Output the (x, y) coordinate of the center of the cell containing the given text.  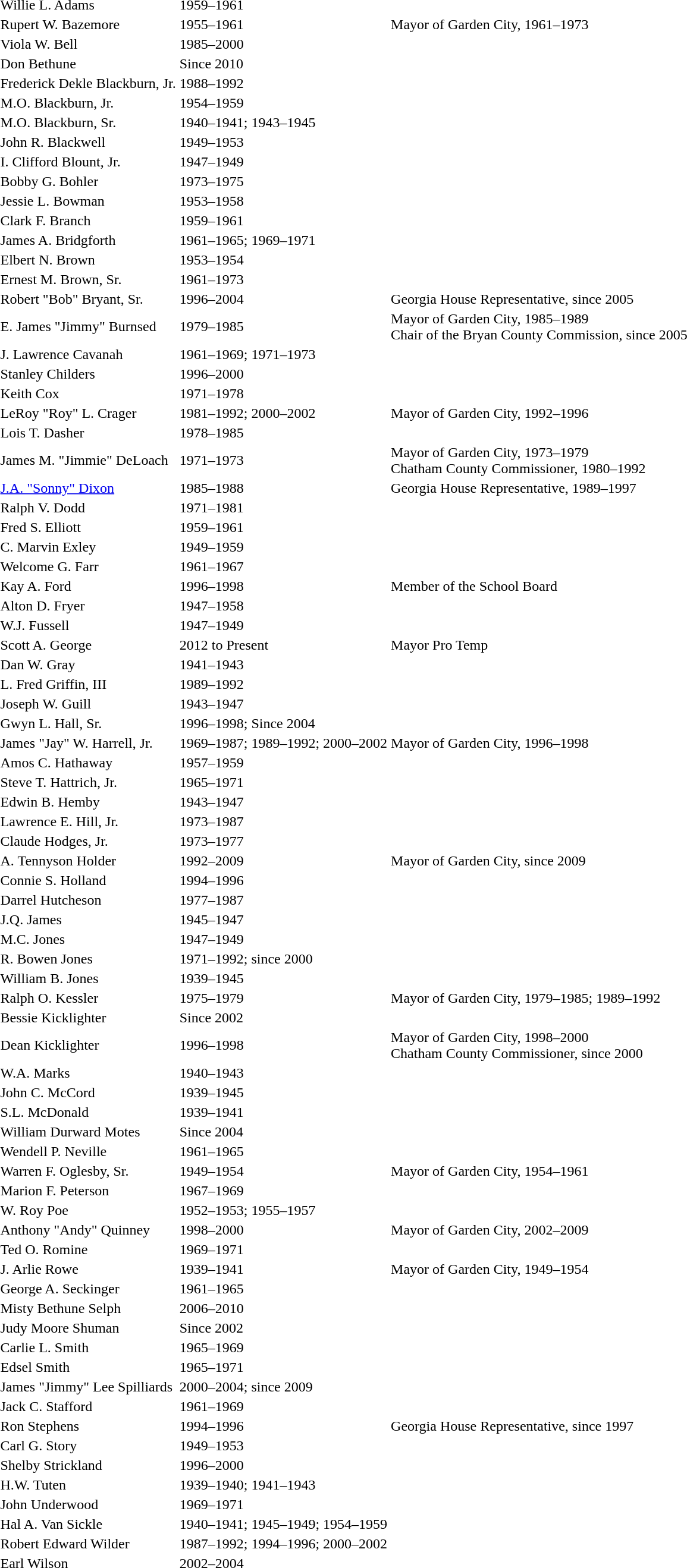
1973–1975 (283, 181)
1961–1969 (283, 1406)
1985–1988 (283, 488)
1971–1992; since 2000 (283, 959)
1940–1941; 1945–1949; 1954–1959 (283, 1524)
1961–1969; 1971–1973 (283, 354)
1953–1958 (283, 201)
1961–1967 (283, 566)
1961–1965; 1969–1971 (283, 240)
1957–1959 (283, 763)
2000–2004; since 2009 (283, 1387)
Since 2004 (283, 1132)
1969–1987; 1989–1992; 2000–2002 (283, 743)
1949–1959 (283, 547)
1971–1973 (283, 460)
Since 2010 (283, 64)
1939–1940; 1941–1943 (283, 1485)
1989–1992 (283, 684)
1978–1985 (283, 433)
1965–1969 (283, 1347)
1996–1998; Since 2004 (283, 723)
1941–1943 (283, 665)
1998–2000 (283, 1230)
1945–1947 (283, 920)
1985–2000 (283, 44)
1979–1985 (283, 327)
1954–1959 (283, 103)
1940–1941; 1943–1945 (283, 122)
1987–1992; 1994–1996; 2000–2002 (283, 1544)
1955–1961 (283, 24)
1971–1981 (283, 508)
1977–1987 (283, 900)
1992–2009 (283, 861)
2006–2010 (283, 1308)
1967–1969 (283, 1191)
1973–1977 (283, 841)
1996–2004 (283, 299)
1953–1954 (283, 260)
1975–1979 (283, 998)
1981–1992; 2000–2002 (283, 413)
1949–1954 (283, 1171)
1971–1978 (283, 393)
1961–1973 (283, 279)
1952–1953; 1955–1957 (283, 1210)
1947–1958 (283, 606)
1940–1943 (283, 1073)
1973–1987 (283, 821)
1988–1992 (283, 83)
2012 to Present (283, 645)
